For the text-containing cell, return its midpoint in (X, Y) coordinate format. 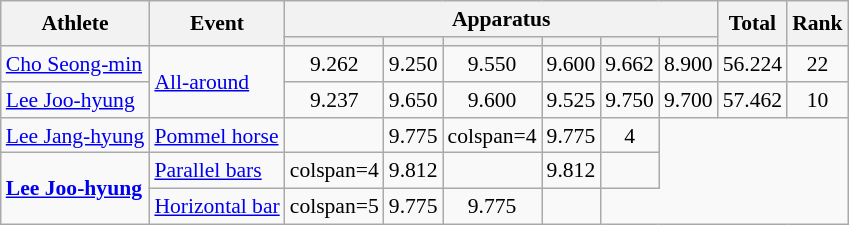
56.224 (752, 64)
Rank (818, 24)
Pommel horse (216, 136)
57.462 (752, 100)
9.650 (414, 100)
9.250 (414, 64)
4 (630, 136)
22 (818, 64)
9.262 (334, 64)
colspan=5 (334, 207)
9.525 (572, 100)
Athlete (76, 24)
Event (216, 24)
Apparatus (502, 19)
Cho Seong-min (76, 64)
9.237 (334, 100)
9.550 (492, 64)
Parallel bars (216, 171)
8.900 (688, 64)
10 (818, 100)
9.700 (688, 100)
9.750 (630, 100)
All-around (216, 82)
9.662 (630, 64)
Horizontal bar (216, 207)
Lee Jang-hyung (76, 136)
Total (752, 24)
